Find where the given text appears and provide that cell's center as (x, y) coordinate. 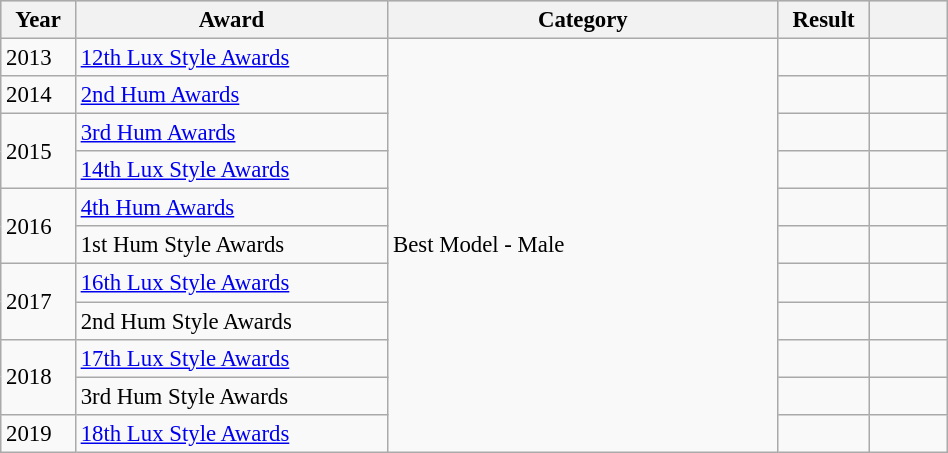
17th Lux Style Awards (231, 358)
Award (231, 20)
Result (824, 20)
3rd Hum Awards (231, 133)
4th Hum Awards (231, 208)
2016 (38, 226)
2013 (38, 58)
2019 (38, 433)
2nd Hum Style Awards (231, 321)
2nd Hum Awards (231, 95)
1st Hum Style Awards (231, 245)
Best Model - Male (583, 246)
2015 (38, 152)
Category (583, 20)
Year (38, 20)
14th Lux Style Awards (231, 170)
16th Lux Style Awards (231, 283)
2014 (38, 95)
12th Lux Style Awards (231, 58)
3rd Hum Style Awards (231, 396)
2017 (38, 302)
18th Lux Style Awards (231, 433)
2018 (38, 376)
